Capture the cell that displays the provided text and extract its [x, y] central coordinate. 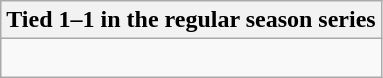
Tied 1–1 in the regular season series [191, 20]
